Identify which cell holds the provided text, then report its (x, y) central coordinate. 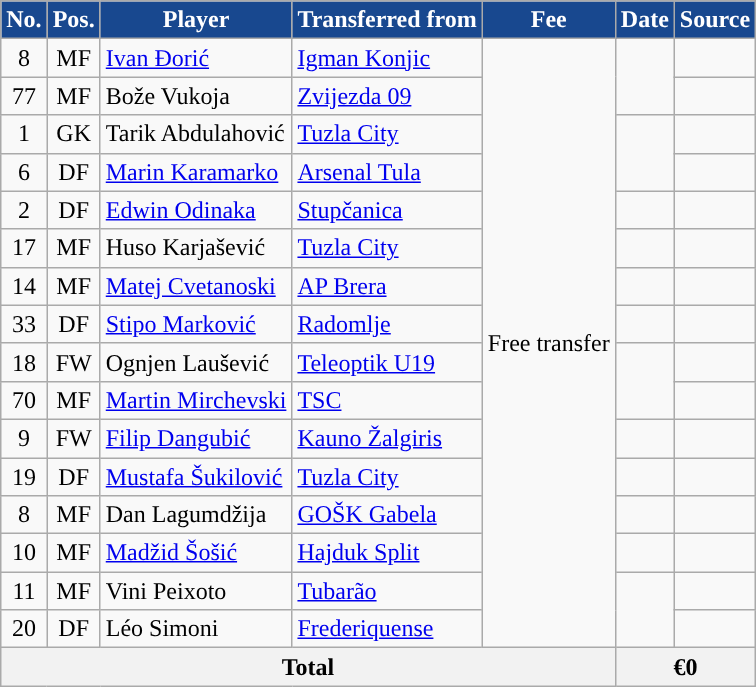
33 (24, 324)
10 (24, 553)
Filip Dangubić (196, 438)
Transferred from (387, 20)
Ivan Đorić (196, 58)
Date (644, 20)
Tubarão (387, 591)
6 (24, 172)
11 (24, 591)
Ognjen Laušević (196, 362)
Fee (548, 20)
Bože Vukoja (196, 96)
14 (24, 286)
70 (24, 400)
Zvijezda 09 (387, 96)
Pos. (74, 20)
9 (24, 438)
Total (308, 667)
18 (24, 362)
Edwin Odinaka (196, 210)
No. (24, 20)
Mustafa Šukilović (196, 477)
Player (196, 20)
Stipo Marković (196, 324)
Matej Cvetanoski (196, 286)
Huso Karjašević (196, 248)
Madžid Šošić (196, 553)
Stupčanica (387, 210)
Free transfer (548, 344)
20 (24, 629)
17 (24, 248)
1 (24, 134)
77 (24, 96)
Igman Konjic (387, 58)
Dan Lagumdžija (196, 515)
Martin Mirchevski (196, 400)
Léo Simoni (196, 629)
2 (24, 210)
Arsenal Tula (387, 172)
Radomlje (387, 324)
19 (24, 477)
€0 (685, 667)
Kauno Žalgiris (387, 438)
GOŠK Gabela (387, 515)
TSC (387, 400)
Marin Karamarko (196, 172)
GK (74, 134)
Hajduk Split (387, 553)
Teleoptik U19 (387, 362)
Vini Peixoto (196, 591)
Tarik Abdulahović (196, 134)
Frederiquense (387, 629)
Source (714, 20)
AP Brera (387, 286)
